Extract the [x, y] coordinate from the center of the cell holding the provided text.  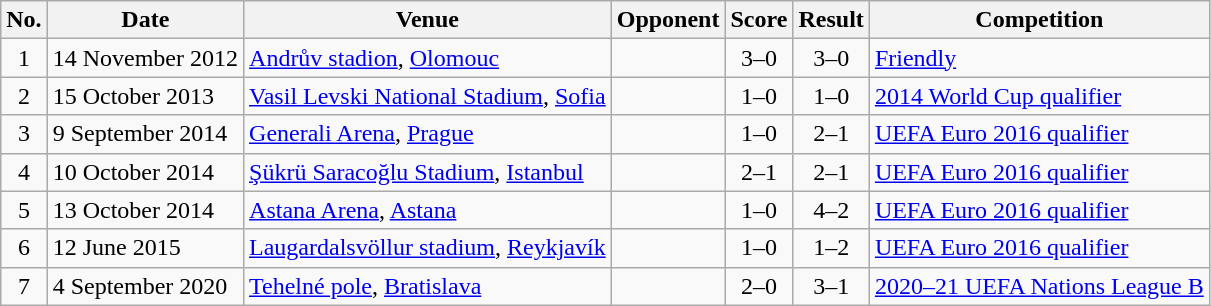
1–2 [831, 248]
Competition [1039, 20]
6 [24, 248]
Tehelné pole, Bratislava [428, 286]
Andrův stadion, Olomouc [428, 58]
5 [24, 210]
4 September 2020 [145, 286]
3 [24, 134]
2020–21 UEFA Nations League B [1039, 286]
Opponent [668, 20]
Astana Arena, Astana [428, 210]
15 October 2013 [145, 96]
7 [24, 286]
2014 World Cup qualifier [1039, 96]
No. [24, 20]
Date [145, 20]
13 October 2014 [145, 210]
2 [24, 96]
Laugardalsvöllur stadium, Reykjavík [428, 248]
10 October 2014 [145, 172]
Score [759, 20]
Şükrü Saracoğlu Stadium, Istanbul [428, 172]
2–0 [759, 286]
Generali Arena, Prague [428, 134]
4–2 [831, 210]
4 [24, 172]
Vasil Levski National Stadium, Sofia [428, 96]
12 June 2015 [145, 248]
3–1 [831, 286]
9 September 2014 [145, 134]
Venue [428, 20]
14 November 2012 [145, 58]
Result [831, 20]
1 [24, 58]
Friendly [1039, 58]
